Provide the (x, y) coordinate of the cell's center where the given text is located.  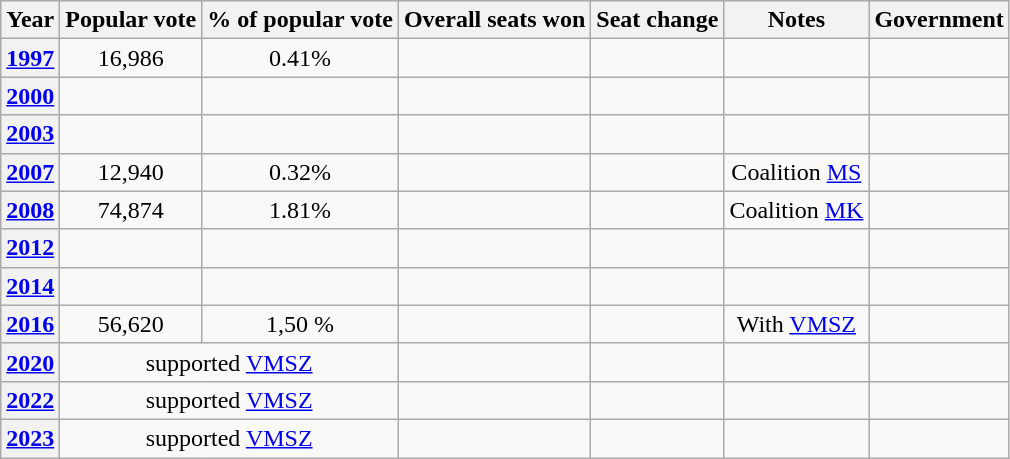
Notes (796, 20)
2016 (30, 324)
Overall seats won (494, 20)
74,874 (131, 210)
2008 (30, 210)
2020 (30, 362)
2012 (30, 248)
1.81% (300, 210)
1,50 % (300, 324)
Coalition MS (796, 172)
Seat change (658, 20)
0.32% (300, 172)
2023 (30, 438)
Popular vote (131, 20)
2003 (30, 134)
1997 (30, 58)
% of popular vote (300, 20)
12,940 (131, 172)
2007 (30, 172)
2014 (30, 286)
Year (30, 20)
2022 (30, 400)
56,620 (131, 324)
Coalition MK (796, 210)
Government (939, 20)
16,986 (131, 58)
With VMSZ (796, 324)
0.41% (300, 58)
2000 (30, 96)
